Pinpoint the cell where the given text exists, returning its (x, y) midpoint coordinate. 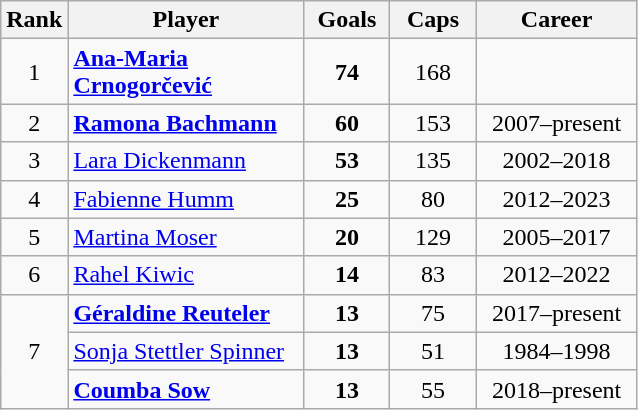
2017–present (556, 313)
2012–2023 (556, 199)
2002–2018 (556, 161)
Rahel Kiwic (186, 275)
3 (34, 161)
20 (347, 237)
4 (34, 199)
25 (347, 199)
153 (433, 123)
2007–present (556, 123)
129 (433, 237)
14 (347, 275)
Ana-Maria Crnogorčević (186, 72)
1984–1998 (556, 351)
75 (433, 313)
51 (433, 351)
53 (347, 161)
Martina Moser (186, 237)
Sonja Stettler Spinner (186, 351)
Caps (433, 20)
Géraldine Reuteler (186, 313)
60 (347, 123)
Rank (34, 20)
Fabienne Humm (186, 199)
55 (433, 389)
74 (347, 72)
80 (433, 199)
2 (34, 123)
2005–2017 (556, 237)
2018–present (556, 389)
168 (433, 72)
2012–2022 (556, 275)
Coumba Sow (186, 389)
Goals (347, 20)
135 (433, 161)
83 (433, 275)
Career (556, 20)
Lara Dickenmann (186, 161)
7 (34, 351)
6 (34, 275)
5 (34, 237)
1 (34, 72)
Ramona Bachmann (186, 123)
Player (186, 20)
